Extract the [x, y] coordinate from the center of the cell holding the provided text.  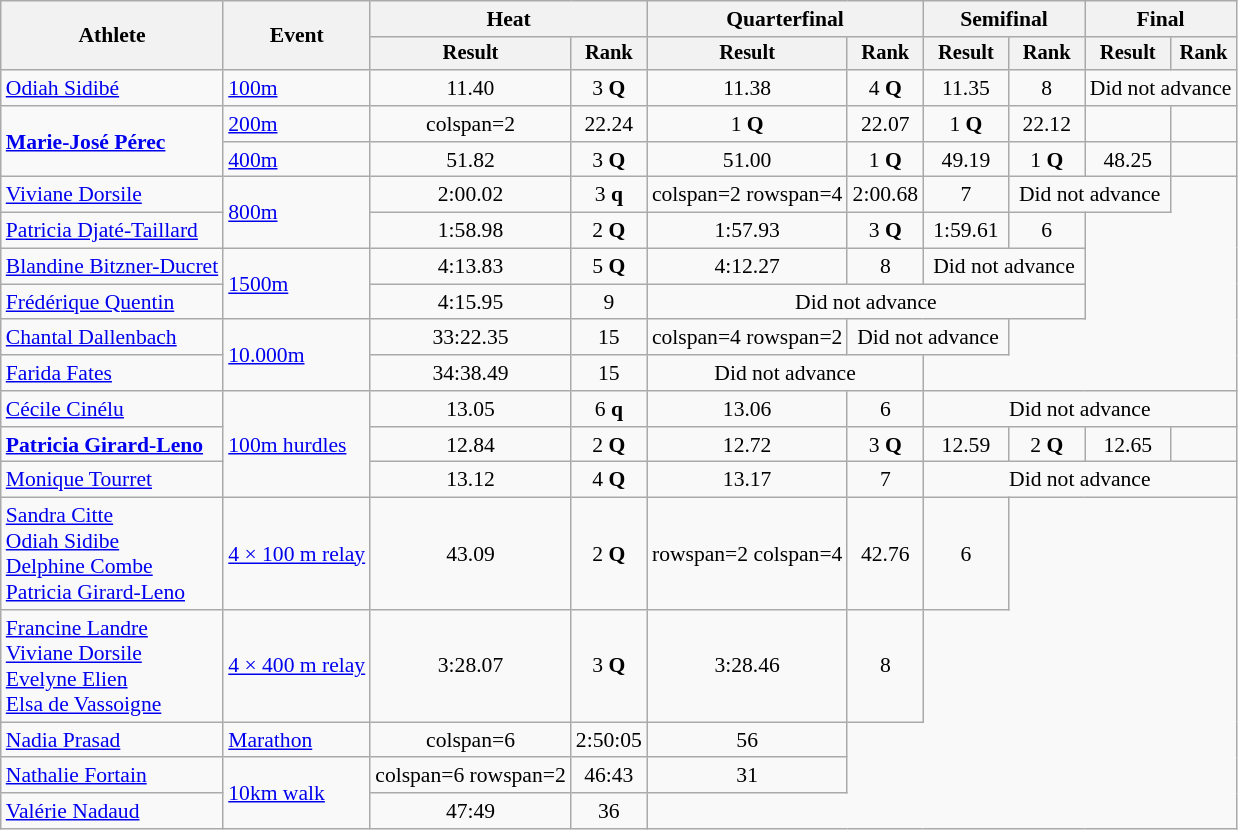
49.19 [966, 160]
13.17 [748, 480]
Sandra CitteOdiah SidibeDelphine CombePatricia Girard-Leno [112, 554]
colspan=2 [470, 124]
22.07 [885, 124]
13.12 [470, 480]
colspan=2 rowspan=4 [748, 195]
51.82 [470, 160]
100m [296, 88]
48.25 [1128, 160]
1:59.61 [966, 231]
4:12.27 [748, 267]
31 [748, 776]
43.09 [470, 554]
Marathon [296, 740]
4 × 100 m relay [296, 554]
11.40 [470, 88]
3:28.46 [748, 666]
Semifinal [1004, 19]
12.72 [748, 445]
47:49 [470, 811]
36 [609, 811]
42.76 [885, 554]
400m [296, 160]
2:00.02 [470, 195]
Monique Tourret [112, 480]
Final [1161, 19]
6 q [609, 409]
Event [296, 36]
22.12 [1047, 124]
Cécile Cinélu [112, 409]
56 [748, 740]
10km walk [296, 794]
12.59 [966, 445]
100m hurdles [296, 444]
51.00 [748, 160]
2:00.68 [885, 195]
13.05 [470, 409]
Quarterfinal [785, 19]
9 [609, 302]
Viviane Dorsile [112, 195]
10.000m [296, 356]
800m [296, 212]
13.06 [748, 409]
Odiah Sidibé [112, 88]
Francine LandreViviane DorsileEvelyne ElienElsa de Vassoigne [112, 666]
Patricia Girard-Leno [112, 445]
3 q [609, 195]
12.65 [1128, 445]
rowspan=2 colspan=4 [748, 554]
33:22.35 [470, 338]
4:13.83 [470, 267]
12.84 [470, 445]
11.35 [966, 88]
Heat [508, 19]
Chantal Dallenbach [112, 338]
200m [296, 124]
colspan=6 [470, 740]
colspan=6 rowspan=2 [470, 776]
46:43 [609, 776]
Farida Fates [112, 373]
Valérie Nadaud [112, 811]
1:58.98 [470, 231]
Blandine Bitzner-Ducret [112, 267]
colspan=4 rowspan=2 [748, 338]
1:57.93 [748, 231]
4:15.95 [470, 302]
Frédérique Quentin [112, 302]
22.24 [609, 124]
Marie-José Pérec [112, 142]
4 × 400 m relay [296, 666]
Nadia Prasad [112, 740]
11.38 [748, 88]
5 Q [609, 267]
Athlete [112, 36]
2:50:05 [609, 740]
Patricia Djaté-Taillard [112, 231]
Nathalie Fortain [112, 776]
1500m [296, 284]
3:28.07 [470, 666]
34:38.49 [470, 373]
